Identify which cell holds the provided text, then report its [x, y] central coordinate. 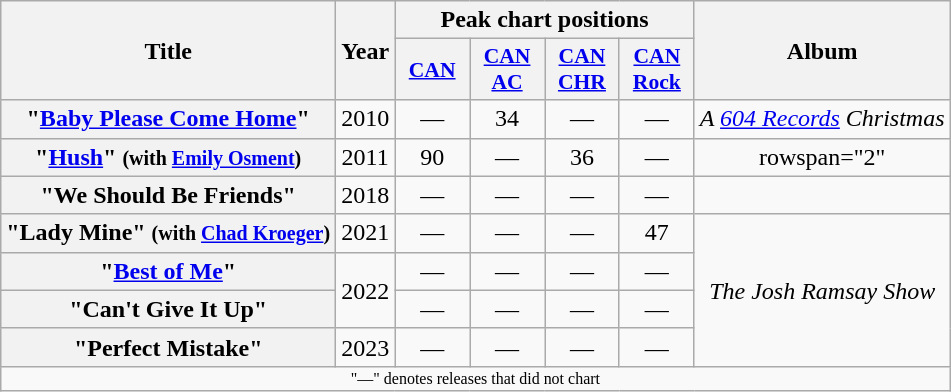
Peak chart positions [545, 20]
CANRock [656, 70]
Title [168, 50]
2011 [366, 157]
"Can't Give It Up" [168, 309]
"—" denotes releases that did not chart [476, 378]
2018 [366, 195]
"Perfect Mistake" [168, 347]
36 [582, 157]
rowspan="2" [822, 157]
2021 [366, 233]
Year [366, 50]
CANCHR [582, 70]
34 [508, 119]
A 604 Records Christmas [822, 119]
47 [656, 233]
"Lady Mine" (with Chad Kroeger) [168, 233]
"Baby Please Come Home" [168, 119]
90 [432, 157]
CANAC [508, 70]
2010 [366, 119]
The Josh Ramsay Show [822, 290]
Album [822, 50]
2023 [366, 347]
"Hush" (with Emily Osment) [168, 157]
CAN [432, 70]
"We Should Be Friends" [168, 195]
2022 [366, 290]
"Best of Me" [168, 271]
